Extract the [X, Y] coordinate from the center of the cell holding the provided text.  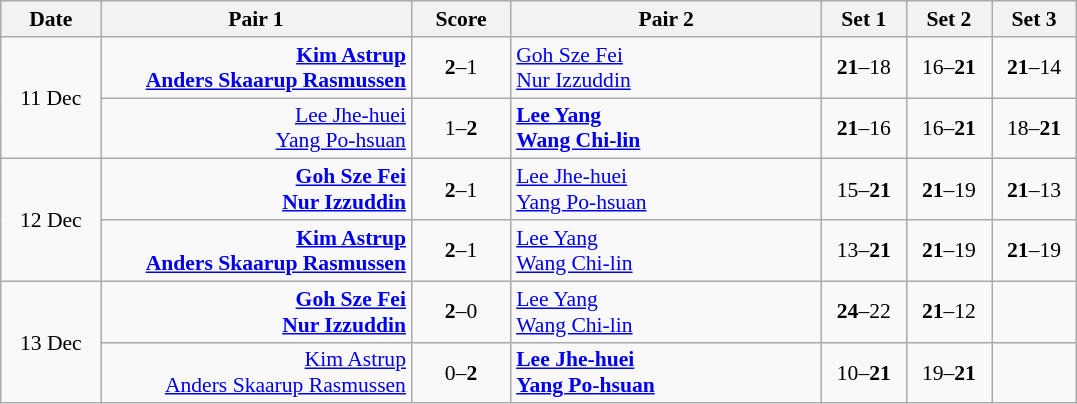
Set 1 [864, 19]
12 Dec [51, 220]
13–21 [864, 250]
0–2 [461, 372]
21–12 [948, 312]
19–21 [948, 372]
Set 3 [1034, 19]
18–21 [1034, 128]
21–14 [1034, 68]
15–21 [864, 190]
21–18 [864, 68]
2–0 [461, 312]
21–16 [864, 128]
13 Dec [51, 342]
21–13 [1034, 190]
Date [51, 19]
Score [461, 19]
10–21 [864, 372]
24–22 [864, 312]
Pair 1 [256, 19]
Pair 2 [666, 19]
1–2 [461, 128]
11 Dec [51, 98]
Set 2 [948, 19]
